Determine the [X, Y] coordinate at the center of the cell enclosing the given text.  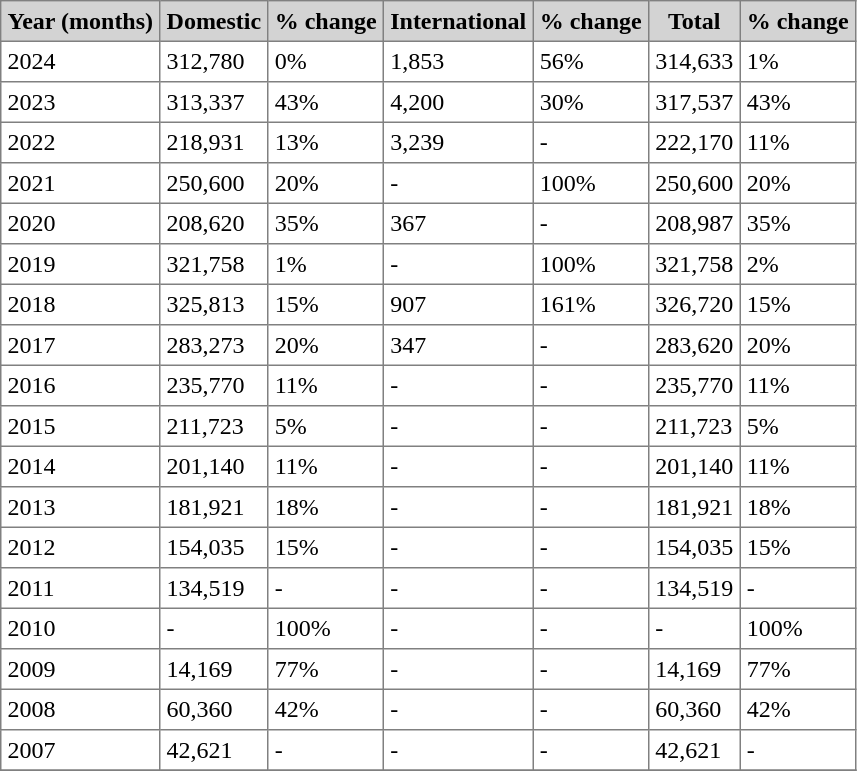
2011 [80, 588]
2017 [80, 345]
Total [694, 21]
161% [591, 304]
13% [326, 142]
347 [458, 345]
56% [591, 61]
Domestic [214, 21]
2016 [80, 385]
Year (months) [80, 21]
313,337 [214, 102]
222,170 [694, 142]
2022 [80, 142]
International [458, 21]
2021 [80, 183]
2019 [80, 264]
1,853 [458, 61]
2007 [80, 750]
0% [326, 61]
314,633 [694, 61]
3,239 [458, 142]
2014 [80, 466]
2012 [80, 547]
30% [591, 102]
325,813 [214, 304]
2018 [80, 304]
2008 [80, 709]
312,780 [214, 61]
2015 [80, 426]
317,537 [694, 102]
907 [458, 304]
2% [798, 264]
2024 [80, 61]
2023 [80, 102]
2013 [80, 507]
367 [458, 223]
326,720 [694, 304]
208,987 [694, 223]
2010 [80, 628]
218,931 [214, 142]
4,200 [458, 102]
2020 [80, 223]
208,620 [214, 223]
283,620 [694, 345]
283,273 [214, 345]
2009 [80, 669]
